Search for the cell housing the specified text and yield its (x, y) center coordinate. 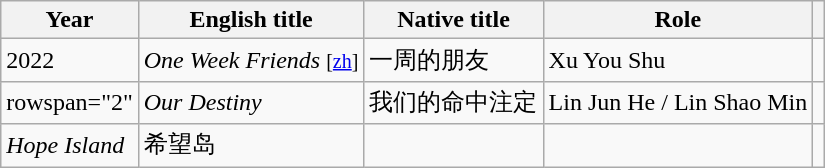
One Week Friends [zh] (251, 60)
Role (678, 20)
Native title (454, 20)
2022 (70, 60)
English title (251, 20)
Our Destiny (251, 102)
Xu You Shu (678, 60)
rowspan="2" (70, 102)
Lin Jun He / Lin Shao Min (678, 102)
Hope Island (70, 146)
我们的命中注定 (454, 102)
Year (70, 20)
希望岛 (251, 146)
一周的朋友 (454, 60)
